Determine the [x, y] coordinate at the center of the cell enclosing the given text.  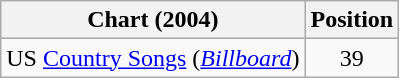
Chart (2004) [153, 20]
US Country Songs (Billboard) [153, 58]
39 [352, 58]
Position [352, 20]
